Find where the given text appears and provide that cell's center as [X, Y] coordinate. 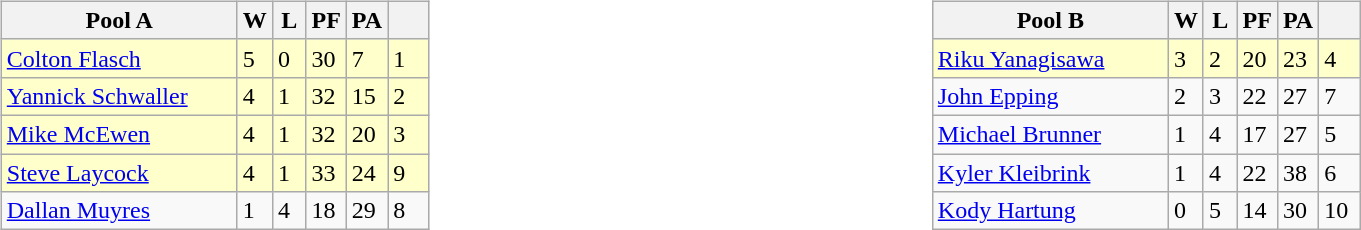
Riku Yanagisawa [1050, 58]
9 [408, 173]
Dallan Muyres [119, 211]
33 [326, 173]
Colton Flasch [119, 58]
8 [408, 211]
6 [1340, 173]
Kody Hartung [1050, 211]
15 [366, 96]
29 [366, 211]
Pool B [1050, 20]
Steve Laycock [119, 173]
24 [366, 173]
Mike McEwen [119, 134]
10 [1340, 211]
Kyler Kleibrink [1050, 173]
14 [1257, 211]
23 [1298, 58]
18 [326, 211]
17 [1257, 134]
John Epping [1050, 96]
Michael Brunner [1050, 134]
38 [1298, 173]
Yannick Schwaller [119, 96]
Pool A [119, 20]
